Find where the given text appears and provide that cell's center as (X, Y) coordinate. 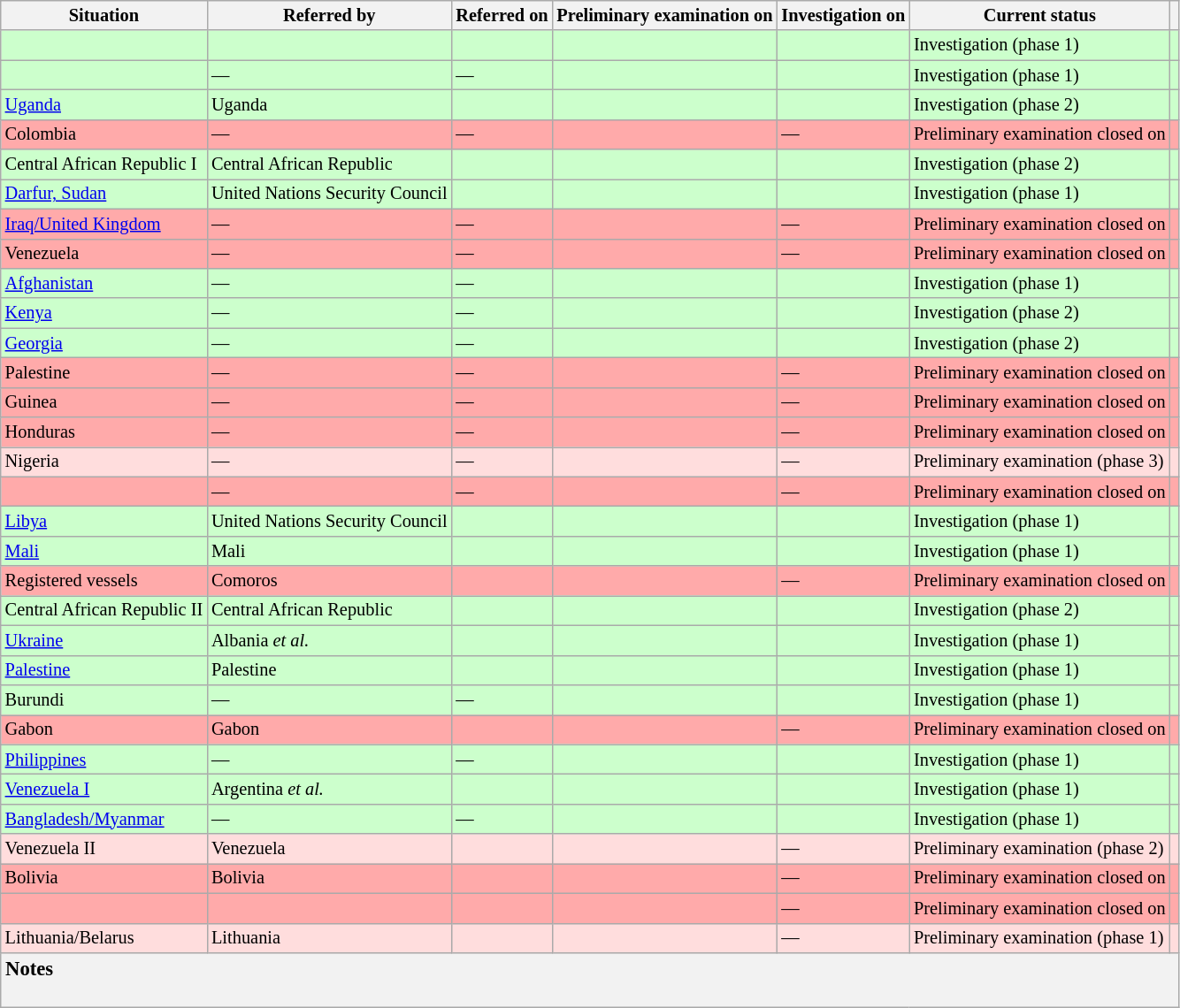
Afghanistan (104, 284)
Lithuania/Belarus (104, 938)
Venezuela I (104, 790)
Darfur, Sudan (104, 195)
Preliminary examination (phase 1) (1039, 938)
Situation (104, 16)
Central African Republic I (104, 164)
Georgia (104, 343)
Investigation on (843, 16)
Guinea (104, 402)
Iraq/United Kingdom (104, 224)
Nigeria (104, 462)
Ukraine (104, 641)
Colombia (104, 134)
Bangladesh/Myanmar (104, 819)
Notes (589, 981)
Registered vessels (104, 581)
Preliminary examination (phase 2) (1039, 849)
Current status (1039, 16)
Lithuania (329, 938)
Comoros (329, 581)
Burundi (104, 700)
Honduras (104, 432)
Central African Republic II (104, 611)
Philippines (104, 760)
Preliminary examination on (665, 16)
Referred on (502, 16)
Kenya (104, 313)
Venezuela II (104, 849)
Argentina et al. (329, 790)
Referred by (329, 16)
Libya (104, 522)
Albania et al. (329, 641)
Preliminary examination (phase 3) (1039, 462)
